Identify which cell holds the provided text, then report its [x, y] central coordinate. 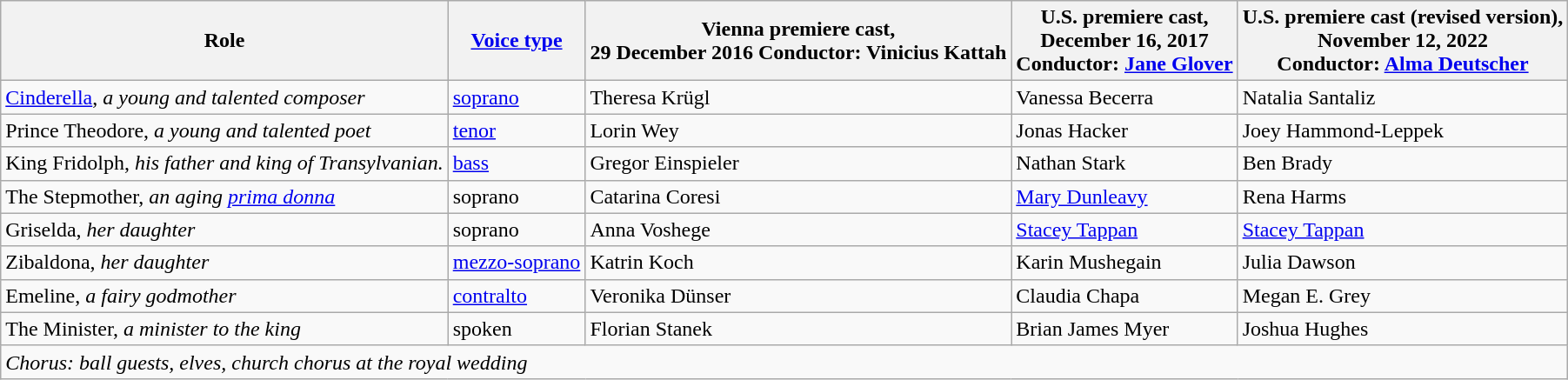
Joshua Hughes [1403, 329]
Brian James Myer [1124, 329]
U.S. premiere cast (revised version),November 12, 2022Conductor: Alma Deutscher [1403, 41]
Megan E. Grey [1403, 296]
Mary Dunleavy [1124, 197]
Veronika Dünser [798, 296]
Cinderella, a young and talented composer [224, 97]
tenor [517, 130]
Chorus: ball guests, elves, church chorus at the royal wedding [784, 362]
Griselda, her daughter [224, 230]
Role [224, 41]
Joey Hammond-Leppek [1403, 130]
Julia Dawson [1403, 263]
Voice type [517, 41]
Nathan Stark [1124, 163]
spoken [517, 329]
Natalia Santaliz [1403, 97]
Florian Stanek [798, 329]
The Minister, a minister to the king [224, 329]
Katrin Koch [798, 263]
Ben Brady [1403, 163]
U.S. premiere cast,December 16, 2017Conductor: Jane Glover [1124, 41]
Karin Mushegain [1124, 263]
Theresa Krügl [798, 97]
Vienna premiere cast,29 December 2016 Conductor: Vinicius Kattah [798, 41]
contralto [517, 296]
The Stepmother, an aging prima donna [224, 197]
Emeline, a fairy godmother [224, 296]
mezzo-soprano [517, 263]
Gregor Einspieler [798, 163]
Catarina Coresi [798, 197]
Jonas Hacker [1124, 130]
bass [517, 163]
King Fridolph, his father and king of Transylvanian. [224, 163]
Anna Voshege [798, 230]
Claudia Chapa [1124, 296]
Prince Theodore, a young and talented poet [224, 130]
Rena Harms [1403, 197]
Lorin Wey [798, 130]
Zibaldona, her daughter [224, 263]
Vanessa Becerra [1124, 97]
